Find where the given text appears and provide that cell's center as (X, Y) coordinate. 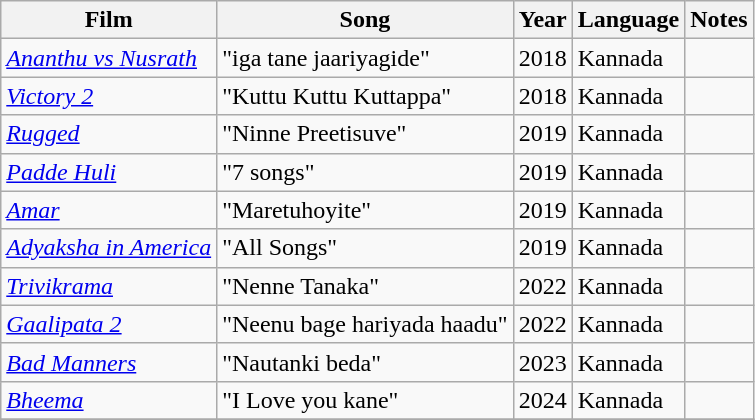
2024 (542, 400)
Song (366, 20)
Year (542, 20)
"All Songs" (366, 248)
Victory 2 (109, 96)
"7 songs" (366, 172)
Adyaksha in America (109, 248)
Film (109, 20)
Notes (719, 20)
Amar (109, 210)
"I Love you kane" (366, 400)
Language (628, 20)
"Neenu bage hariyada haadu" (366, 324)
Trivikrama (109, 286)
Ananthu vs Nusrath (109, 58)
"Maretuhoyite" (366, 210)
Padde Huli (109, 172)
Gaalipata 2 (109, 324)
"Nautanki beda" (366, 362)
Bad Manners (109, 362)
"Nenne Tanaka" (366, 286)
Bheema (109, 400)
"Ninne Preetisuve" (366, 134)
"iga tane jaariyagide" (366, 58)
Rugged (109, 134)
"Kuttu Kuttu Kuttappa" (366, 96)
2023 (542, 362)
